Return (x, y) of the center of cell containing provided text 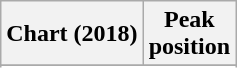
Peakposition (189, 34)
Chart (2018) (72, 34)
